Return the (x, y) coordinate for the center point of the cell that contains the specified text.  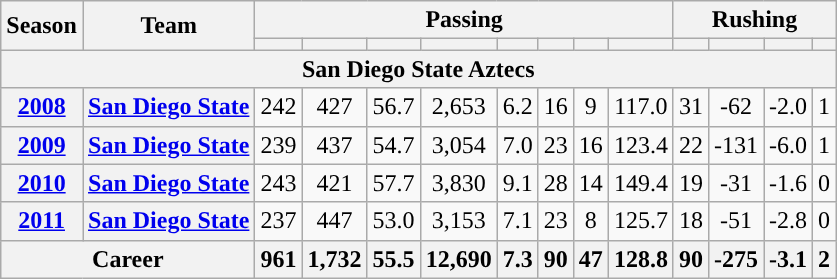
2010 (42, 183)
1,732 (334, 259)
3,153 (458, 221)
28 (556, 183)
-51 (736, 221)
2 (824, 259)
117.0 (640, 107)
437 (334, 145)
9.1 (518, 183)
421 (334, 183)
-275 (736, 259)
2,653 (458, 107)
237 (278, 221)
Rushing (754, 20)
2008 (42, 107)
22 (690, 145)
8 (590, 221)
54.7 (394, 145)
7.3 (518, 259)
Passing (464, 20)
-62 (736, 107)
447 (334, 221)
242 (278, 107)
-131 (736, 145)
9 (590, 107)
14 (590, 183)
7.1 (518, 221)
Career (128, 259)
125.7 (640, 221)
2009 (42, 145)
427 (334, 107)
123.4 (640, 145)
Team (168, 26)
53.0 (394, 221)
-1.6 (788, 183)
6.2 (518, 107)
57.7 (394, 183)
55.5 (394, 259)
San Diego State Aztecs (418, 69)
961 (278, 259)
3,054 (458, 145)
31 (690, 107)
128.8 (640, 259)
3,830 (458, 183)
2011 (42, 221)
-2.8 (788, 221)
243 (278, 183)
-6.0 (788, 145)
47 (590, 259)
149.4 (640, 183)
7.0 (518, 145)
12,690 (458, 259)
-3.1 (788, 259)
18 (690, 221)
-2.0 (788, 107)
-31 (736, 183)
239 (278, 145)
56.7 (394, 107)
Season (42, 26)
19 (690, 183)
